Determine the (x, y) coordinate at the center of the cell enclosing the given text.  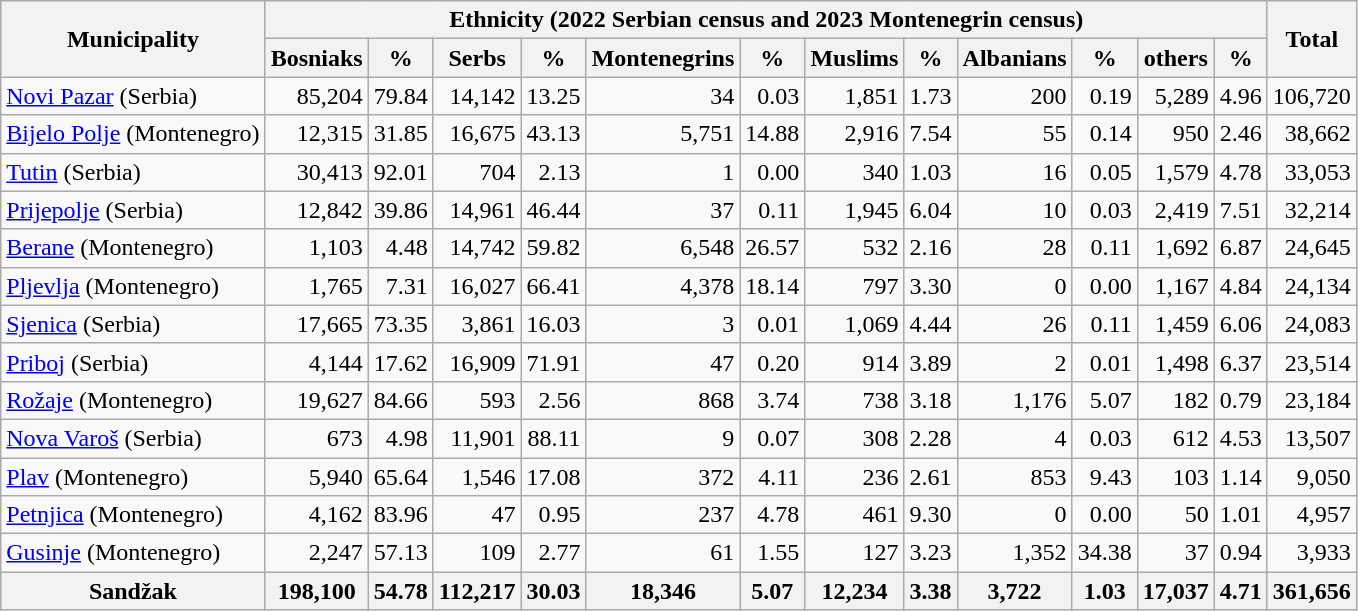
7.31 (400, 286)
0.95 (554, 515)
532 (854, 248)
1.01 (1240, 515)
26.57 (772, 248)
612 (1176, 438)
Novi Pazar (Serbia) (133, 96)
0.79 (1240, 400)
1,546 (477, 477)
16.03 (554, 324)
2,419 (1176, 210)
16 (1014, 172)
3,933 (1312, 553)
32,214 (1312, 210)
5,751 (663, 134)
4 (1014, 438)
13,507 (1312, 438)
1,167 (1176, 286)
46.44 (554, 210)
7.51 (1240, 210)
2 (1014, 362)
Total (1312, 39)
0.14 (1104, 134)
6.87 (1240, 248)
1,579 (1176, 172)
16,909 (477, 362)
1,176 (1014, 400)
17.62 (400, 362)
0.20 (772, 362)
868 (663, 400)
853 (1014, 477)
83.96 (400, 515)
4.48 (400, 248)
1 (663, 172)
16,027 (477, 286)
200 (1014, 96)
4,162 (316, 515)
18.14 (772, 286)
26 (1014, 324)
38,662 (1312, 134)
3.30 (930, 286)
914 (854, 362)
0.94 (1240, 553)
1,352 (1014, 553)
0.19 (1104, 96)
127 (854, 553)
4.71 (1240, 591)
23,514 (1312, 362)
3.89 (930, 362)
24,645 (1312, 248)
2,916 (854, 134)
50 (1176, 515)
4.96 (1240, 96)
5,289 (1176, 96)
24,083 (1312, 324)
4.53 (1240, 438)
2.61 (930, 477)
12,315 (316, 134)
7.54 (930, 134)
2.13 (554, 172)
Albanians (1014, 58)
14,142 (477, 96)
28 (1014, 248)
54.78 (400, 591)
738 (854, 400)
3,722 (1014, 591)
17,665 (316, 324)
112,217 (477, 591)
237 (663, 515)
6.37 (1240, 362)
461 (854, 515)
1,103 (316, 248)
Petnjica (Montenegro) (133, 515)
Berane (Montenegro) (133, 248)
1.55 (772, 553)
Pljevlja (Montenegro) (133, 286)
106,720 (1312, 96)
Gusinje (Montenegro) (133, 553)
0.05 (1104, 172)
9 (663, 438)
1.73 (930, 96)
18,346 (663, 591)
73.35 (400, 324)
13.25 (554, 96)
59.82 (554, 248)
61 (663, 553)
1,498 (1176, 362)
Tutin (Serbia) (133, 172)
372 (663, 477)
16,675 (477, 134)
4.98 (400, 438)
4.11 (772, 477)
79.84 (400, 96)
11,901 (477, 438)
109 (477, 553)
1.14 (1240, 477)
1,459 (1176, 324)
Sandžak (133, 591)
Bijelo Polje (Montenegro) (133, 134)
31.85 (400, 134)
Plav (Montenegro) (133, 477)
1,069 (854, 324)
Municipality (133, 39)
Montenegrins (663, 58)
30,413 (316, 172)
1,692 (1176, 248)
55 (1014, 134)
Nova Varoš (Serbia) (133, 438)
24,134 (1312, 286)
39.86 (400, 210)
Prijepolje (Serbia) (133, 210)
950 (1176, 134)
4.84 (1240, 286)
14,742 (477, 248)
17.08 (554, 477)
236 (854, 477)
71.91 (554, 362)
1,945 (854, 210)
14,961 (477, 210)
88.11 (554, 438)
2.46 (1240, 134)
Sjenica (Serbia) (133, 324)
182 (1176, 400)
9.43 (1104, 477)
23,184 (1312, 400)
66.41 (554, 286)
2.56 (554, 400)
3.18 (930, 400)
9,050 (1312, 477)
6,548 (663, 248)
12,842 (316, 210)
361,656 (1312, 591)
17,037 (1176, 591)
673 (316, 438)
12,234 (854, 591)
308 (854, 438)
4,378 (663, 286)
2.77 (554, 553)
10 (1014, 210)
30.03 (554, 591)
5,940 (316, 477)
3.23 (930, 553)
9.30 (930, 515)
4.44 (930, 324)
33,053 (1312, 172)
103 (1176, 477)
340 (854, 172)
43.13 (554, 134)
34 (663, 96)
3.38 (930, 591)
others (1176, 58)
Ethnicity (2022 Serbian census and 2023 Montenegrin census) (766, 20)
1,765 (316, 286)
6.06 (1240, 324)
3.74 (772, 400)
Muslims (854, 58)
Serbs (477, 58)
19,627 (316, 400)
57.13 (400, 553)
4,144 (316, 362)
198,100 (316, 591)
85,204 (316, 96)
797 (854, 286)
2.16 (930, 248)
593 (477, 400)
2.28 (930, 438)
4,957 (1312, 515)
704 (477, 172)
Priboj (Serbia) (133, 362)
34.38 (1104, 553)
3,861 (477, 324)
1,851 (854, 96)
Bosniaks (316, 58)
84.66 (400, 400)
0.07 (772, 438)
Rožaje (Montenegro) (133, 400)
65.64 (400, 477)
6.04 (930, 210)
2,247 (316, 553)
92.01 (400, 172)
14.88 (772, 134)
3 (663, 324)
